Scan for the cell matching the given text and deliver its [X, Y] coordinate at center. 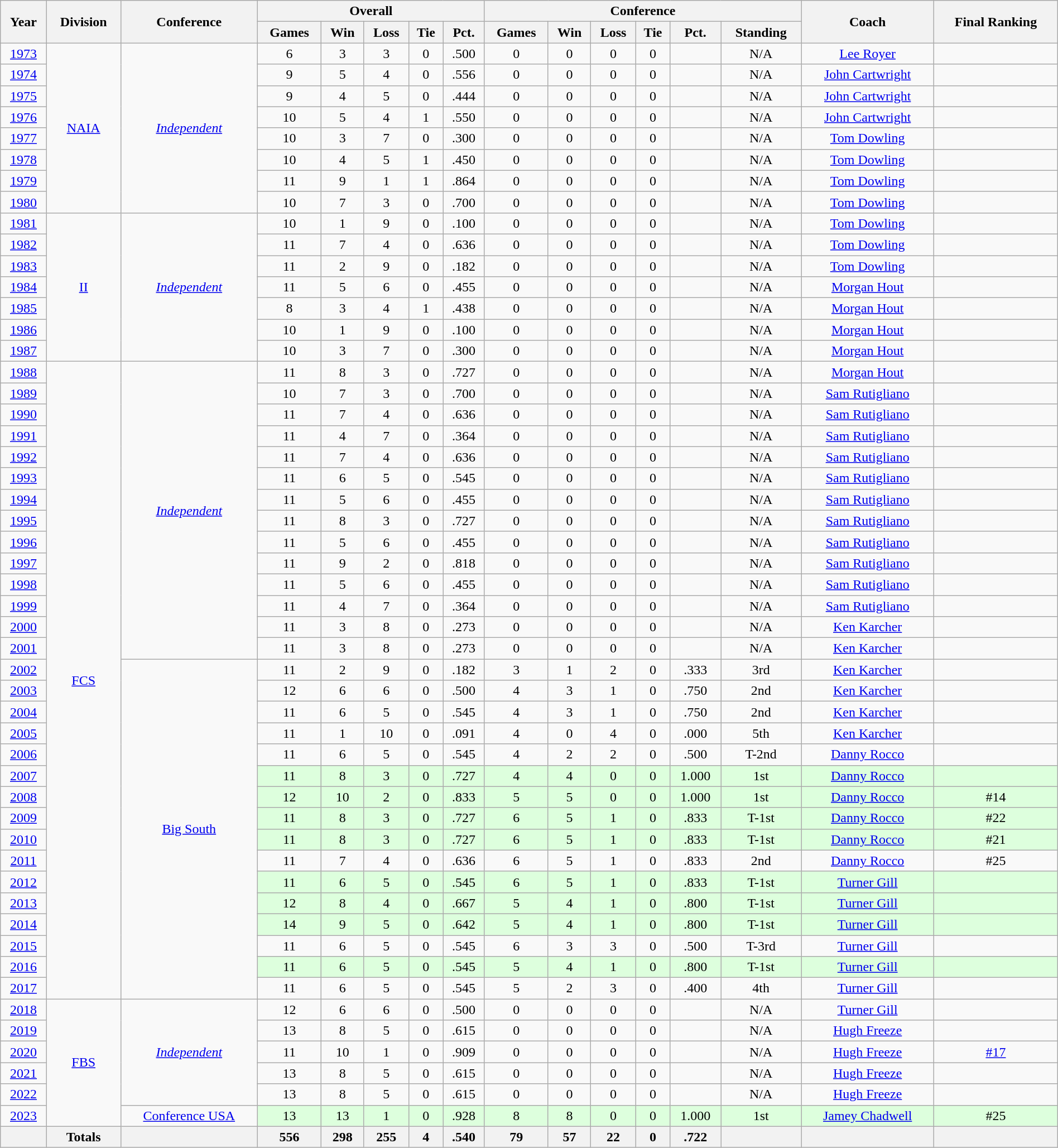
2008 [23, 797]
#14 [996, 797]
57 [569, 1137]
.864 [464, 181]
2011 [23, 861]
1985 [23, 309]
1977 [23, 138]
Division [84, 22]
T-2nd [761, 755]
.642 [464, 924]
Lee Royer [868, 54]
79 [516, 1137]
2010 [23, 839]
.333 [695, 670]
2017 [23, 988]
1980 [23, 202]
1981 [23, 223]
2022 [23, 1094]
Totals [84, 1137]
.722 [695, 1137]
.556 [464, 75]
FBS [84, 1063]
3rd [761, 670]
1999 [23, 606]
.550 [464, 117]
.818 [464, 563]
5th [761, 733]
1990 [23, 415]
2013 [23, 903]
1994 [23, 499]
2002 [23, 670]
1975 [23, 96]
1988 [23, 372]
14 [289, 924]
1974 [23, 75]
1989 [23, 393]
2000 [23, 627]
2016 [23, 967]
1997 [23, 563]
1973 [23, 54]
2018 [23, 1010]
2015 [23, 946]
.091 [464, 733]
1983 [23, 266]
#21 [996, 839]
Coach [868, 22]
Conference USA [189, 1116]
2014 [23, 924]
2012 [23, 882]
22 [614, 1137]
1984 [23, 287]
Overall [371, 11]
Jamey Chadwell [868, 1116]
II [84, 287]
1987 [23, 351]
.438 [464, 309]
1986 [23, 330]
.540 [464, 1137]
.400 [695, 988]
1979 [23, 181]
.450 [464, 160]
2003 [23, 691]
.444 [464, 96]
298 [343, 1137]
#17 [996, 1052]
1998 [23, 584]
1976 [23, 117]
556 [289, 1137]
2023 [23, 1116]
Big South [189, 829]
FCS [84, 680]
2001 [23, 649]
.928 [464, 1116]
.909 [464, 1052]
2005 [23, 733]
1978 [23, 160]
Standing [761, 32]
2020 [23, 1052]
1982 [23, 244]
T-3rd [761, 946]
2007 [23, 776]
Final Ranking [996, 22]
.667 [464, 903]
2021 [23, 1073]
2006 [23, 755]
2009 [23, 818]
2019 [23, 1031]
4th [761, 988]
.000 [695, 733]
1993 [23, 478]
1991 [23, 436]
Year [23, 22]
1995 [23, 521]
1996 [23, 542]
1992 [23, 457]
2004 [23, 712]
NAIA [84, 128]
#22 [996, 818]
255 [386, 1137]
